Scan for the cell matching the given text and deliver its [x, y] coordinate at center. 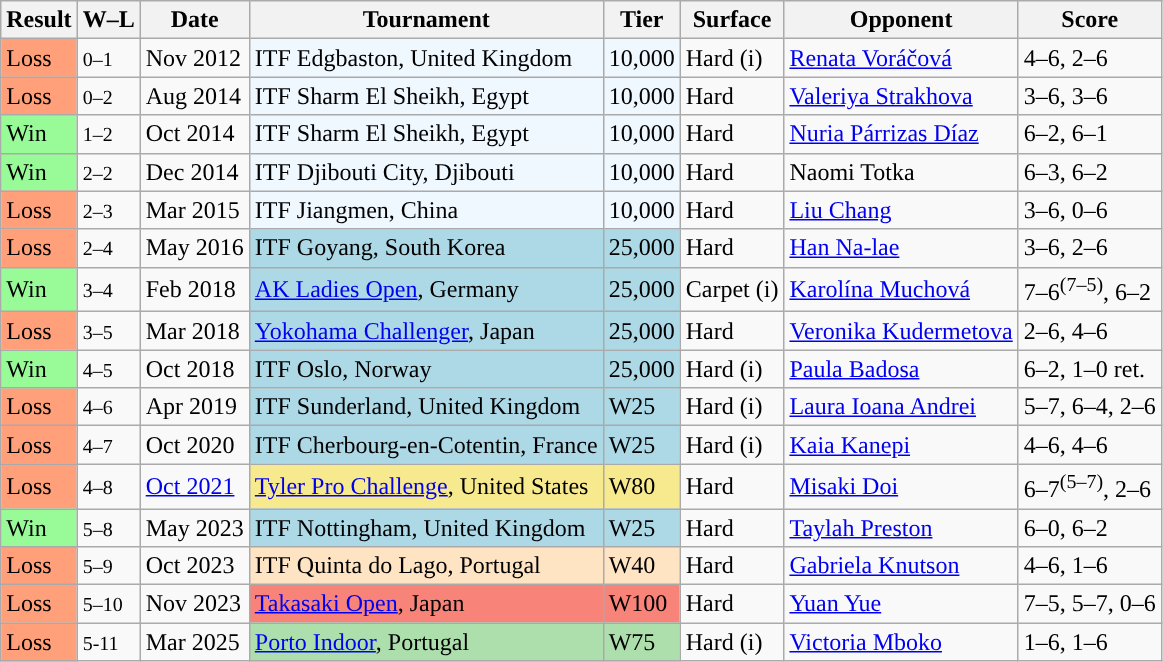
Karolína Muchová [901, 290]
Liu Chang [901, 210]
ITF Jiangmen, China [426, 210]
Tier [642, 20]
W80 [642, 486]
Carpet (i) [732, 290]
Feb 2018 [194, 290]
7–5, 5–7, 0–6 [1090, 604]
3–4 [108, 290]
Nov 2012 [194, 58]
Aug 2014 [194, 96]
May 2023 [194, 528]
ITF Cherbourg-en-Cotentin, France [426, 445]
4–7 [108, 445]
W100 [642, 604]
4–6, 2–6 [1090, 58]
4–8 [108, 486]
5–10 [108, 604]
Oct 2018 [194, 369]
3–6, 0–6 [1090, 210]
3–5 [108, 331]
2–3 [108, 210]
ITF Djibouti City, Djibouti [426, 172]
Yokohama Challenger, Japan [426, 331]
1–2 [108, 134]
Misaki Doi [901, 486]
0–1 [108, 58]
Takasaki Open, Japan [426, 604]
5–9 [108, 566]
ITF Oslo, Norway [426, 369]
5–7, 6–4, 2–6 [1090, 407]
Yuan Yue [901, 604]
Oct 2014 [194, 134]
Han Na-lae [901, 248]
6–7(5–7), 2–6 [1090, 486]
ITF Nottingham, United Kingdom [426, 528]
6–0, 6–2 [1090, 528]
Surface [732, 20]
Result [39, 20]
7–6(7–5), 6–2 [1090, 290]
4–5 [108, 369]
Dec 2014 [194, 172]
Mar 2015 [194, 210]
6–3, 6–2 [1090, 172]
Kaia Kanepi [901, 445]
Oct 2020 [194, 445]
W75 [642, 642]
2–6, 4–6 [1090, 331]
Mar 2025 [194, 642]
ITF Sunderland, United Kingdom [426, 407]
5-11 [108, 642]
ITF Edgbaston, United Kingdom [426, 58]
Score [1090, 20]
ITF Quinta do Lago, Portugal [426, 566]
2–2 [108, 172]
Veronika Kudermetova [901, 331]
Date [194, 20]
Laura Ioana Andrei [901, 407]
Taylah Preston [901, 528]
Opponent [901, 20]
Tyler Pro Challenge, United States [426, 486]
1–6, 1–6 [1090, 642]
W–L [108, 20]
3–6, 2–6 [1090, 248]
3–6, 3–6 [1090, 96]
Apr 2019 [194, 407]
Oct 2023 [194, 566]
Gabriela Knutson [901, 566]
Porto Indoor, Portugal [426, 642]
Nov 2023 [194, 604]
4–6 [108, 407]
Tournament [426, 20]
4–6, 1–6 [1090, 566]
Renata Voráčová [901, 58]
Victoria Mboko [901, 642]
Valeriya Strakhova [901, 96]
4–6, 4–6 [1090, 445]
Paula Badosa [901, 369]
ITF Goyang, South Korea [426, 248]
2–4 [108, 248]
0–2 [108, 96]
W40 [642, 566]
Nuria Párrizas Díaz [901, 134]
AK Ladies Open, Germany [426, 290]
Mar 2018 [194, 331]
5–8 [108, 528]
Naomi Totka [901, 172]
May 2016 [194, 248]
Oct 2021 [194, 486]
6–2, 6–1 [1090, 134]
6–2, 1–0 ret. [1090, 369]
